For the text-containing cell, return its midpoint in (x, y) coordinate format. 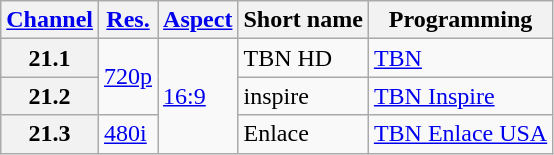
TBN Inspire (460, 96)
Enlace (303, 134)
Programming (460, 20)
Res. (128, 20)
TBN HD (303, 58)
inspire (303, 96)
21.3 (50, 134)
Short name (303, 20)
720p (128, 77)
TBN Enlace USA (460, 134)
480i (128, 134)
Channel (50, 20)
21.1 (50, 58)
16:9 (198, 96)
TBN (460, 58)
Aspect (198, 20)
21.2 (50, 96)
